Scan for the cell matching the given text and deliver its (X, Y) coordinate at center. 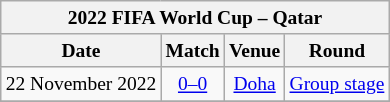
Group stage (337, 84)
Round (337, 50)
Doha (254, 84)
Venue (254, 50)
22 November 2022 (81, 84)
2022 FIFA World Cup – Qatar (195, 18)
Date (81, 50)
0–0 (192, 84)
Match (192, 50)
